Find where the given text appears and provide that cell's center as (x, y) coordinate. 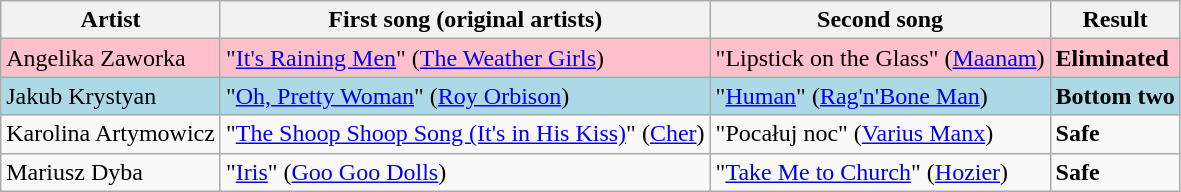
First song (original artists) (465, 20)
Eliminated (1115, 58)
Jakub Krystyan (111, 96)
Mariusz Dyba (111, 172)
Result (1115, 20)
Second song (880, 20)
"The Shoop Shoop Song (It's in His Kiss)" (Cher) (465, 134)
"It's Raining Men" (The Weather Girls) (465, 58)
"Iris" (Goo Goo Dolls) (465, 172)
Artist (111, 20)
Karolina Artymowicz (111, 134)
"Lipstick on the Glass" (Maanam) (880, 58)
Angelika Zaworka (111, 58)
Bottom two (1115, 96)
"Take Me to Church" (Hozier) (880, 172)
"Oh, Pretty Woman" (Roy Orbison) (465, 96)
"Human" (Rag'n'Bone Man) (880, 96)
"Pocałuj noc" (Varius Manx) (880, 134)
